Determine the (X, Y) coordinate at the center of the cell enclosing the given text.  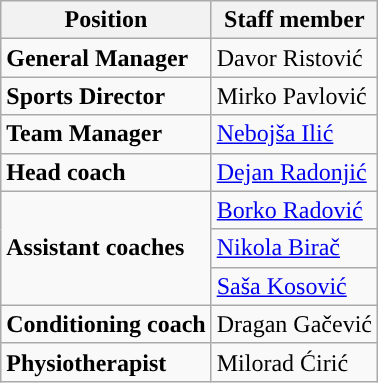
Conditioning coach (106, 324)
Dejan Radonjić (294, 172)
Milorad Ćirić (294, 362)
Dragan Gačević (294, 324)
Staff member (294, 20)
Davor Ristović (294, 58)
Nebojša Ilić (294, 134)
Assistant coaches (106, 248)
Saša Kosović (294, 286)
Borko Radović (294, 210)
General Manager (106, 58)
Position (106, 20)
Nikola Birač (294, 248)
Team Manager (106, 134)
Physiotherapist (106, 362)
Mirko Pavlović (294, 96)
Sports Director (106, 96)
Head coach (106, 172)
